Capture the cell that displays the provided text and extract its [x, y] central coordinate. 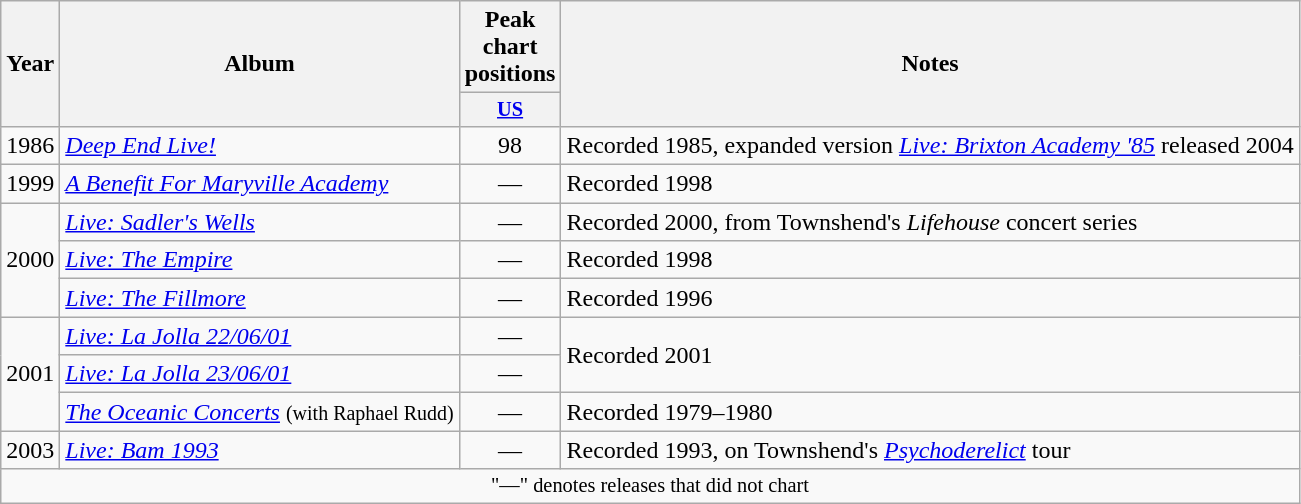
Deep End Live! [260, 145]
Peak chart positions [510, 47]
Album [260, 64]
Live: The Empire [260, 260]
Recorded 2000, from Townshend's Lifehouse concert series [930, 222]
Notes [930, 64]
US [510, 110]
Live: Sadler's Wells [260, 222]
1999 [30, 184]
Recorded 1993, on Townshend's Psychoderelict tour [930, 450]
98 [510, 145]
Recorded 1996 [930, 298]
2001 [30, 374]
Recorded 2001 [930, 355]
Year [30, 64]
Live: La Jolla 23/06/01 [260, 374]
Recorded 1985, expanded version Live: Brixton Academy '85 released 2004 [930, 145]
The Oceanic Concerts (with Raphael Rudd) [260, 412]
Live: The Fillmore [260, 298]
2000 [30, 260]
A Benefit For Maryville Academy [260, 184]
Recorded 1979–1980 [930, 412]
"—" denotes releases that did not chart [650, 486]
1986 [30, 145]
Live: Bam 1993 [260, 450]
2003 [30, 450]
Live: La Jolla 22/06/01 [260, 336]
